For the text-containing cell, return its midpoint in [x, y] coordinate format. 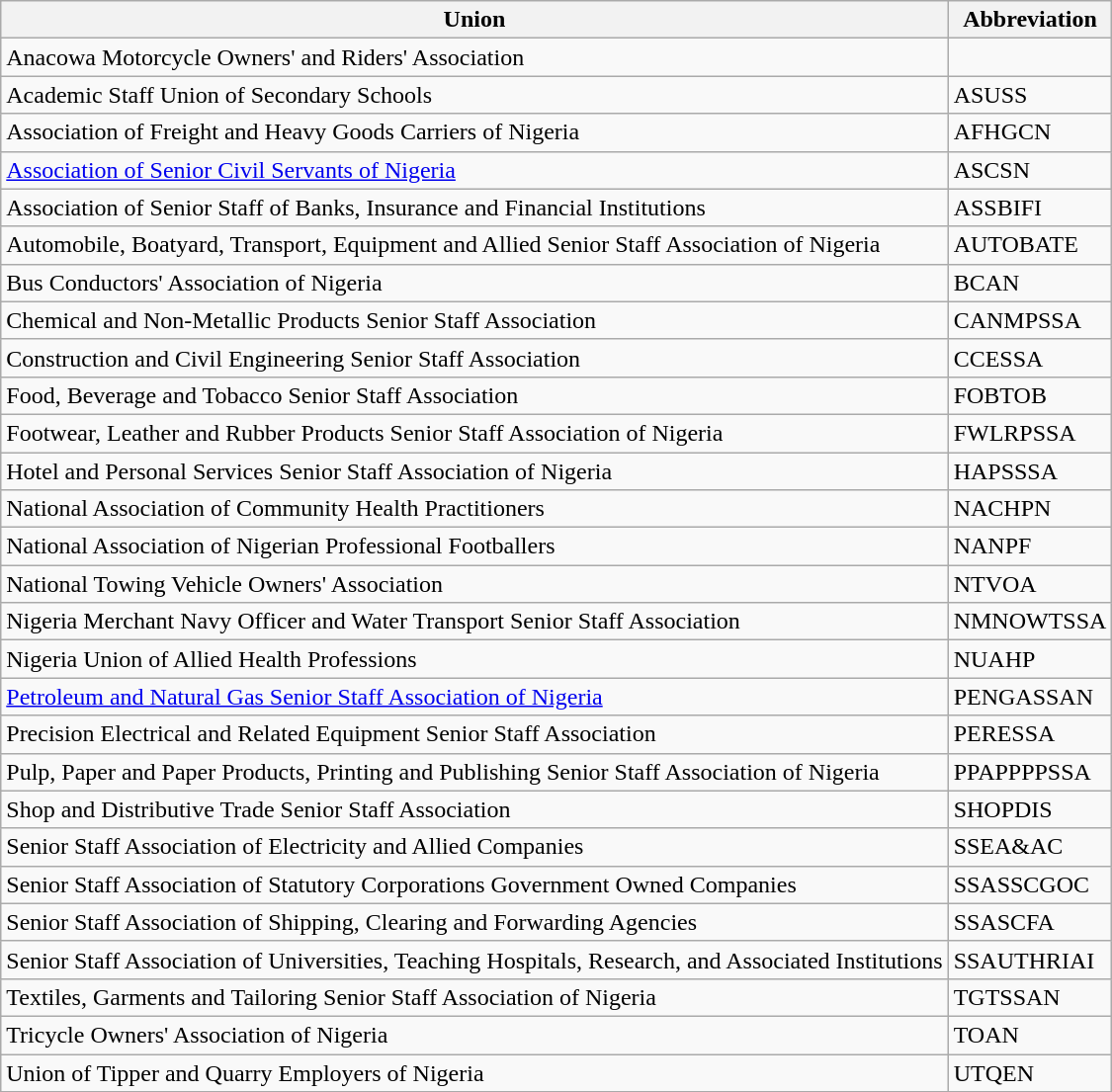
Abbreviation [1030, 20]
Textiles, Garments and Tailoring Senior Staff Association of Nigeria [474, 997]
CANMPSSA [1030, 320]
NTVOA [1030, 584]
ASCSN [1030, 170]
Nigeria Merchant Navy Officer and Water Transport Senior Staff Association [474, 622]
AFHGCN [1030, 132]
SSAUTHRIAI [1030, 960]
FOBTOB [1030, 395]
Senior Staff Association of Shipping, Clearing and Forwarding Agencies [474, 922]
Association of Senior Civil Servants of Nigeria [474, 170]
AUTOBATE [1030, 245]
National Association of Nigerian Professional Footballers [474, 546]
Shop and Distributive Trade Senior Staff Association [474, 809]
PERESSA [1030, 734]
PPAPPPPSSA [1030, 772]
SHOPDIS [1030, 809]
NMNOWTSSA [1030, 622]
NACHPN [1030, 509]
Association of Senior Staff of Banks, Insurance and Financial Institutions [474, 208]
UTQEN [1030, 1072]
NUAHP [1030, 659]
Bus Conductors' Association of Nigeria [474, 283]
Hotel and Personal Services Senior Staff Association of Nigeria [474, 471]
HAPSSSA [1030, 471]
SSASCFA [1030, 922]
Nigeria Union of Allied Health Professions [474, 659]
TGTSSAN [1030, 997]
Food, Beverage and Tobacco Senior Staff Association [474, 395]
NANPF [1030, 546]
Union of Tipper and Quarry Employers of Nigeria [474, 1072]
National Towing Vehicle Owners' Association [474, 584]
Association of Freight and Heavy Goods Carriers of Nigeria [474, 132]
Anacowa Motorcycle Owners' and Riders' Association [474, 57]
Chemical and Non-Metallic Products Senior Staff Association [474, 320]
PENGASSAN [1030, 697]
CCESSA [1030, 358]
BCAN [1030, 283]
ASSBIFI [1030, 208]
National Association of Community Health Practitioners [474, 509]
SSEA&AC [1030, 847]
Senior Staff Association of Universities, Teaching Hospitals, Research, and Associated Institutions [474, 960]
Tricycle Owners' Association of Nigeria [474, 1035]
Automobile, Boatyard, Transport, Equipment and Allied Senior Staff Association of Nigeria [474, 245]
Senior Staff Association of Electricity and Allied Companies [474, 847]
Union [474, 20]
TOAN [1030, 1035]
Construction and Civil Engineering Senior Staff Association [474, 358]
Petroleum and Natural Gas Senior Staff Association of Nigeria [474, 697]
SSASSCGOC [1030, 884]
ASUSS [1030, 95]
Precision Electrical and Related Equipment Senior Staff Association [474, 734]
Pulp, Paper and Paper Products, Printing and Publishing Senior Staff Association of Nigeria [474, 772]
Footwear, Leather and Rubber Products Senior Staff Association of Nigeria [474, 433]
Academic Staff Union of Secondary Schools [474, 95]
Senior Staff Association of Statutory Corporations Government Owned Companies [474, 884]
FWLRPSSA [1030, 433]
